Find where the given text appears and provide that cell's center as (x, y) coordinate. 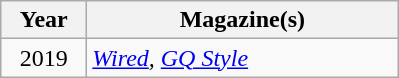
Wired, GQ Style (242, 58)
Year (44, 20)
Magazine(s) (242, 20)
2019 (44, 58)
